From the cell containing the given text, extract its center point as (x, y) coordinate. 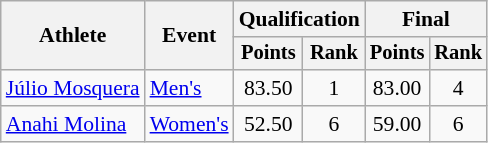
Athlete (73, 36)
4 (458, 88)
Qualification (300, 19)
59.00 (397, 124)
Event (190, 36)
Anahi Molina (73, 124)
Men's (190, 88)
Final (426, 19)
83.50 (268, 88)
Women's (190, 124)
1 (334, 88)
52.50 (268, 124)
83.00 (397, 88)
Júlio Mosquera (73, 88)
